Return the (X, Y) coordinate for the center point of the cell that contains the specified text.  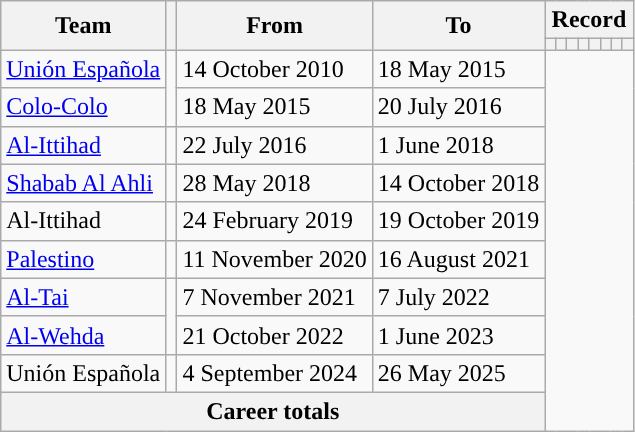
Record (589, 20)
16 August 2021 (458, 259)
Shabab Al Ahli (84, 183)
From (274, 26)
20 July 2016 (458, 107)
Palestino (84, 259)
7 July 2022 (458, 297)
Al-Wehda (84, 335)
19 October 2019 (458, 221)
Career totals (273, 411)
Colo-Colo (84, 107)
1 June 2018 (458, 145)
26 May 2025 (458, 373)
14 October 2018 (458, 183)
7 November 2021 (274, 297)
21 October 2022 (274, 335)
1 June 2023 (458, 335)
11 November 2020 (274, 259)
24 February 2019 (274, 221)
4 September 2024 (274, 373)
14 October 2010 (274, 69)
To (458, 26)
28 May 2018 (274, 183)
Al-Tai (84, 297)
22 July 2016 (274, 145)
Team (84, 26)
